Detect which cell encompasses the target text, then output its (X, Y) center coordinate. 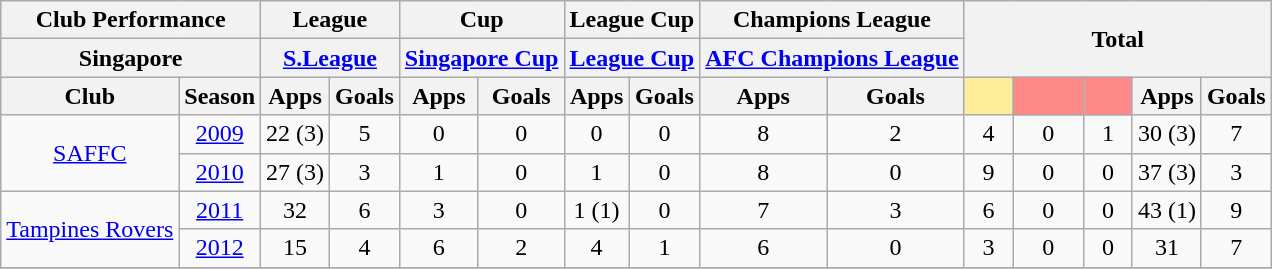
Club (90, 96)
37 (3) (1166, 172)
31 (1166, 248)
43 (1) (1166, 210)
2012 (220, 248)
Singapore (131, 58)
Season (220, 96)
League (330, 20)
Champions League (832, 20)
30 (3) (1166, 134)
Singapore Cup (482, 58)
2011 (220, 210)
Total (1118, 39)
15 (296, 248)
AFC Champions League (832, 58)
5 (365, 134)
27 (3) (296, 172)
Cup (482, 20)
Tampines Rovers (90, 229)
2009 (220, 134)
2010 (220, 172)
32 (296, 210)
Club Performance (131, 20)
S.League (330, 58)
1 (1) (596, 210)
22 (3) (296, 134)
SAFFC (90, 153)
